Detect which cell encompasses the target text, then output its [x, y] center coordinate. 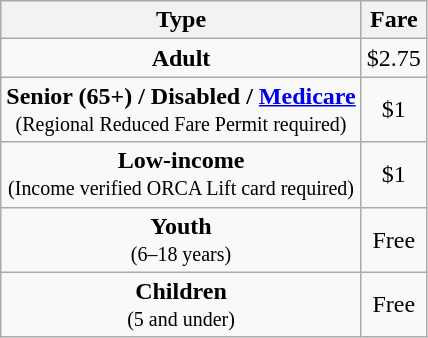
Fare [394, 20]
Senior (65+) / Disabled / Medicare(Regional Reduced Fare Permit required) [181, 110]
Youth(6–18 years) [181, 240]
Children(5 and under) [181, 304]
Type [181, 20]
$2.75 [394, 58]
Low-income(Income verified ORCA Lift card required) [181, 174]
Adult [181, 58]
